Return the (x, y) coordinate for the center point of the cell that contains the specified text.  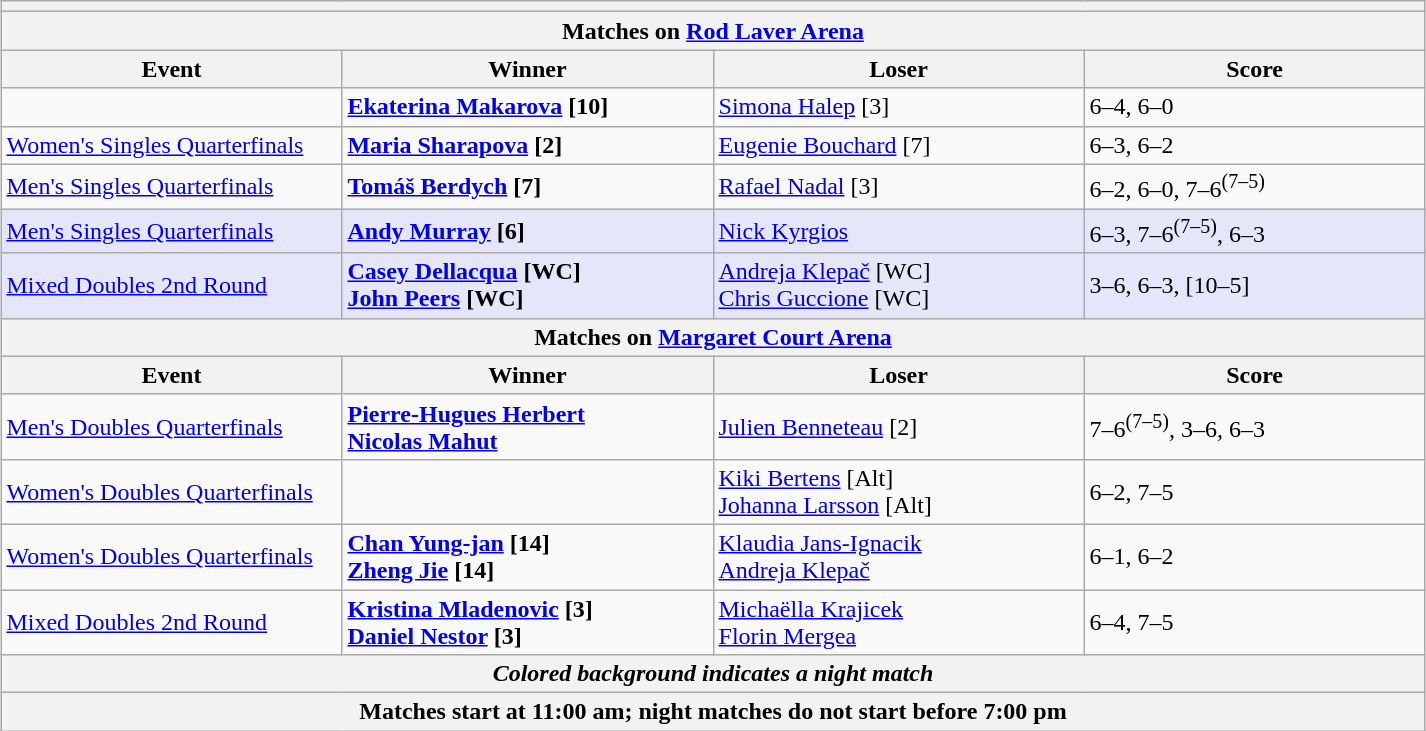
Kiki Bertens [Alt] Johanna Larsson [Alt] (898, 492)
Tomáš Berdych [7] (528, 186)
3–6, 6–3, [10–5] (1254, 286)
6–2, 7–5 (1254, 492)
Klaudia Jans-Ignacik Andreja Klepač (898, 556)
6–4, 7–5 (1254, 622)
Maria Sharapova [2] (528, 145)
Michaëlla Krajicek Florin Mergea (898, 622)
Pierre-Hugues Herbert Nicolas Mahut (528, 426)
Matches on Rod Laver Arena (713, 31)
Simona Halep [3] (898, 107)
6–3, 7–6(7–5), 6–3 (1254, 232)
6–1, 6–2 (1254, 556)
Nick Kyrgios (898, 232)
Kristina Mladenovic [3] Daniel Nestor [3] (528, 622)
Casey Dellacqua [WC] John Peers [WC] (528, 286)
7–6(7–5), 3–6, 6–3 (1254, 426)
Men's Doubles Quarterfinals (172, 426)
6–2, 6–0, 7–6(7–5) (1254, 186)
Ekaterina Makarova [10] (528, 107)
Julien Benneteau [2] (898, 426)
Andreja Klepač [WC] Chris Guccione [WC] (898, 286)
Chan Yung-jan [14] Zheng Jie [14] (528, 556)
Matches start at 11:00 am; night matches do not start before 7:00 pm (713, 712)
Colored background indicates a night match (713, 674)
Andy Murray [6] (528, 232)
6–4, 6–0 (1254, 107)
Matches on Margaret Court Arena (713, 337)
Eugenie Bouchard [7] (898, 145)
Women's Singles Quarterfinals (172, 145)
Rafael Nadal [3] (898, 186)
6–3, 6–2 (1254, 145)
